Provide the (x, y) coordinate of the cell's center where the given text is located.  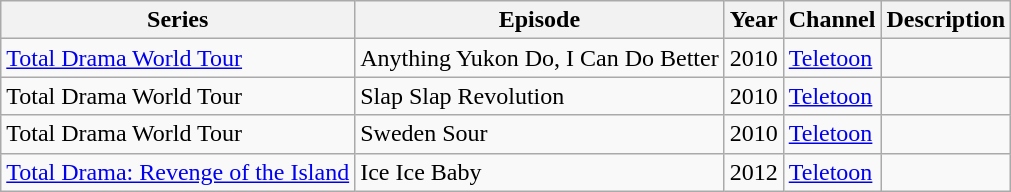
Anything Yukon Do, I Can Do Better (540, 58)
Episode (540, 20)
Sweden Sour (540, 134)
Total Drama: Revenge of the Island (178, 172)
2012 (754, 172)
Year (754, 20)
Series (178, 20)
Ice Ice Baby (540, 172)
Channel (832, 20)
Description (946, 20)
Slap Slap Revolution (540, 96)
